Find where the given text appears and provide that cell's center as [X, Y] coordinate. 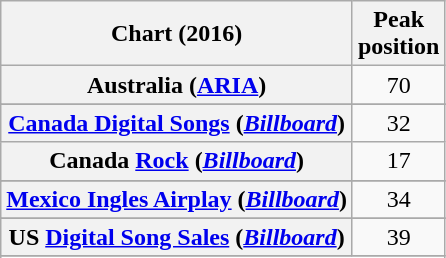
Chart (2016) [177, 34]
34 [398, 199]
Canada Digital Songs (Billboard) [177, 123]
17 [398, 161]
Mexico Ingles Airplay (Billboard) [177, 199]
Peak position [398, 34]
32 [398, 123]
70 [398, 85]
Canada Rock (Billboard) [177, 161]
US Digital Song Sales (Billboard) [177, 237]
39 [398, 237]
Australia (ARIA) [177, 85]
